Identify which cell holds the provided text, then report its [X, Y] central coordinate. 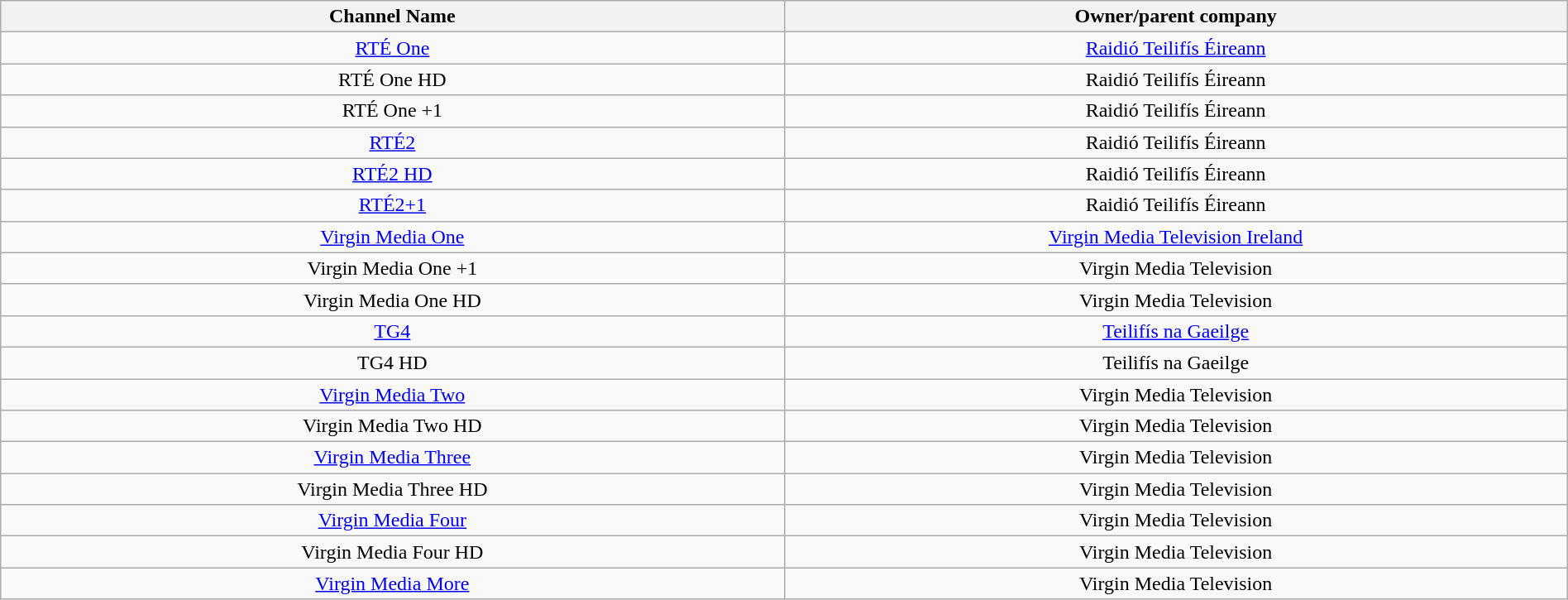
RTÉ2+1 [392, 205]
Virgin Media Four [392, 521]
Virgin Media Two HD [392, 426]
RTÉ One [392, 48]
RTÉ2 [392, 142]
Channel Name [392, 17]
Owner/parent company [1176, 17]
Virgin Media One [392, 237]
TG4 HD [392, 362]
Virgin Media Three HD [392, 489]
Virgin Media Television Ireland [1176, 237]
RTÉ One HD [392, 79]
Virgin Media Two [392, 395]
Virgin Media One +1 [392, 268]
Virgin Media One HD [392, 300]
RTÉ One +1 [392, 111]
Virgin Media Three [392, 458]
Virgin Media Four HD [392, 552]
RTÉ2 HD [392, 174]
TG4 [392, 331]
Virgin Media More [392, 583]
